Pinpoint the cell where the given text exists, returning its (X, Y) midpoint coordinate. 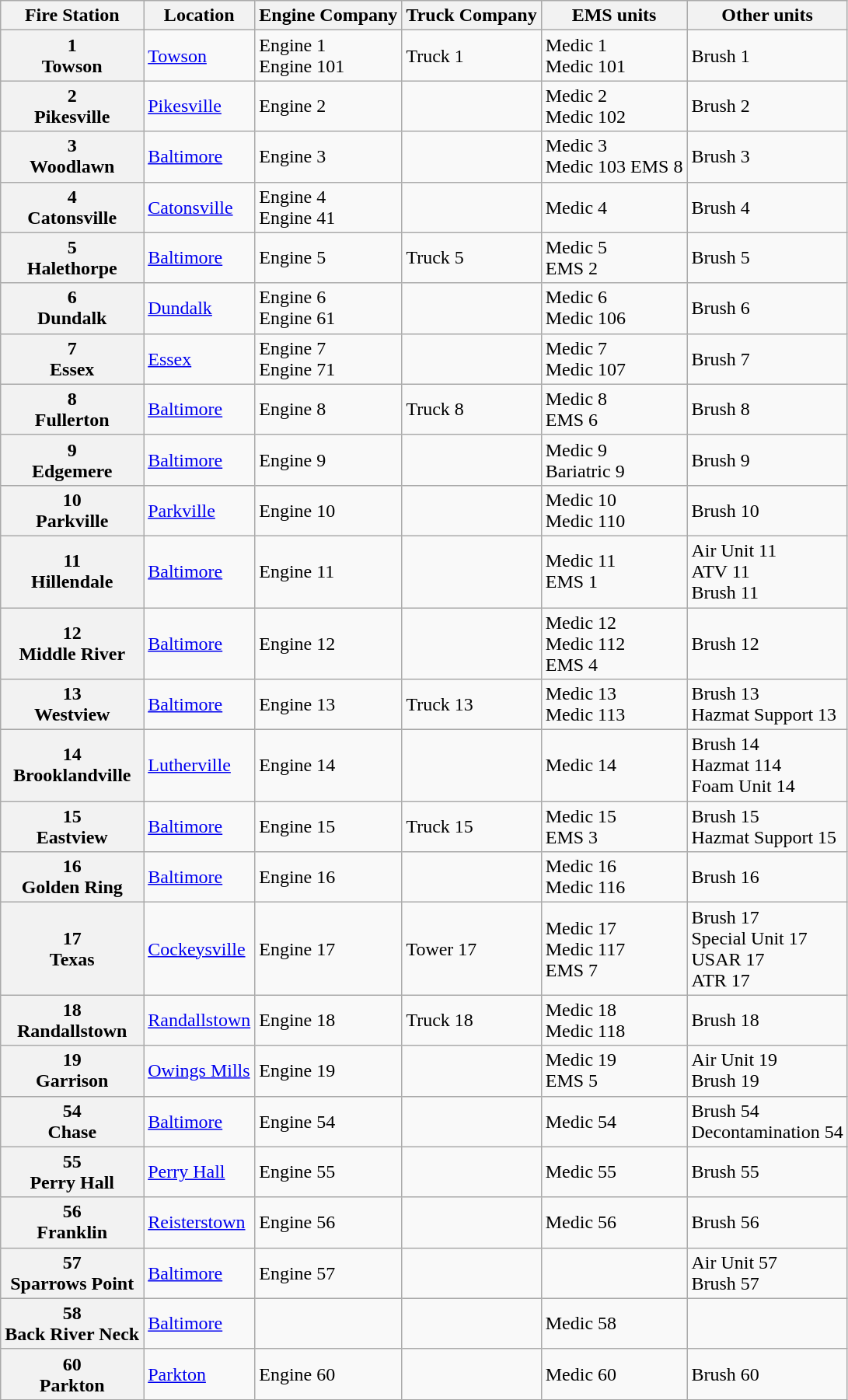
Engine 2 (328, 106)
Brush 1 (767, 56)
Engine 13 (328, 704)
Brush 56 (767, 1222)
Engine 56 (328, 1222)
11Hillendale (72, 571)
54Chase (72, 1121)
Brush 5 (767, 258)
Air Unit 19Brush 19 (767, 1071)
Brush 17Special Unit 17USAR 17ATR 17 (767, 948)
Medic 1Medic 101 (614, 56)
Brush 54Decontamination 54 (767, 1121)
Essex (199, 359)
Engine 55 (328, 1172)
Medic 12Medic 112EMS 4 (614, 644)
Medic 9Bariatric 9 (614, 460)
Engine 19 (328, 1071)
Engine 1Engine 101 (328, 56)
Medic 6Medic 106 (614, 308)
Parkville (199, 510)
14Brooklandville (72, 766)
Parkton (199, 1374)
8Fullerton (72, 409)
Lutherville (199, 766)
18Randallstown (72, 1020)
Brush 4 (767, 207)
Catonsville (199, 207)
Brush 18 (767, 1020)
Engine 54 (328, 1121)
Tower 17 (471, 948)
Brush 10 (767, 510)
Truck 15 (471, 827)
57Sparrows Point (72, 1273)
Medic 54 (614, 1121)
Randallstown (199, 1020)
Medic 8EMS 6 (614, 409)
Perry Hall (199, 1172)
Medic 56 (614, 1222)
Brush 60 (767, 1374)
Medic 14 (614, 766)
56Franklin (72, 1222)
Truck 13 (471, 704)
EMS units (614, 16)
Truck 18 (471, 1020)
Truck 8 (471, 409)
Air Unit 57Brush 57 (767, 1273)
Air Unit 11ATV 11Brush 11 (767, 571)
Engine 18 (328, 1020)
Brush 6 (767, 308)
Engine 8 (328, 409)
Medic 7Medic 107 (614, 359)
2Pikesville (72, 106)
Engine 5 (328, 258)
Engine 14 (328, 766)
Engine 57 (328, 1273)
12Middle River (72, 644)
Fire Station (72, 16)
17Texas (72, 948)
Owings Mills (199, 1071)
Brush 16 (767, 877)
Brush 55 (767, 1172)
Engine 16 (328, 877)
Engine 4Engine 41 (328, 207)
Medic 2Medic 102 (614, 106)
Towson (199, 56)
Brush 14Hazmat 114Foam Unit 14 (767, 766)
Medic 11EMS 1 (614, 571)
Brush 13Hazmat Support 13 (767, 704)
Engine 15 (328, 827)
Medic 3Medic 103 EMS 8 (614, 157)
6Dundalk (72, 308)
Medic 10Medic 110 (614, 510)
4Catonsville (72, 207)
Other units (767, 16)
Medic 18Medic 118 (614, 1020)
7Essex (72, 359)
Medic 58 (614, 1323)
Truck Company (471, 16)
Medic 15EMS 3 (614, 827)
55Perry Hall (72, 1172)
Pikesville (199, 106)
Truck 5 (471, 258)
Medic 55 (614, 1172)
Engine Company (328, 16)
Medic 13Medic 113 (614, 704)
Medic 16Medic 116 (614, 877)
Brush 3 (767, 157)
Medic 19EMS 5 (614, 1071)
Engine 60 (328, 1374)
Medic 4 (614, 207)
10Parkville (72, 510)
Reisterstown (199, 1222)
Engine 10 (328, 510)
9Edgemere (72, 460)
Brush 2 (767, 106)
13Westview (72, 704)
19Garrison (72, 1071)
Cockeysville (199, 948)
5Halethorpe (72, 258)
Medic 17Medic 117EMS 7 (614, 948)
60Parkton (72, 1374)
Engine 12 (328, 644)
Brush 9 (767, 460)
Brush 15Hazmat Support 15 (767, 827)
Engine 6Engine 61 (328, 308)
Engine 17 (328, 948)
Location (199, 16)
Dundalk (199, 308)
3Woodlawn (72, 157)
58Back River Neck (72, 1323)
Truck 1 (471, 56)
Brush 7 (767, 359)
1Towson (72, 56)
Engine 11 (328, 571)
Brush 12 (767, 644)
Engine 9 (328, 460)
16Golden Ring (72, 877)
Brush 8 (767, 409)
Medic 60 (614, 1374)
Engine 7Engine 71 (328, 359)
Medic 5EMS 2 (614, 258)
15Eastview (72, 827)
Engine 3 (328, 157)
